Identify which cell holds the provided text, then report its (X, Y) central coordinate. 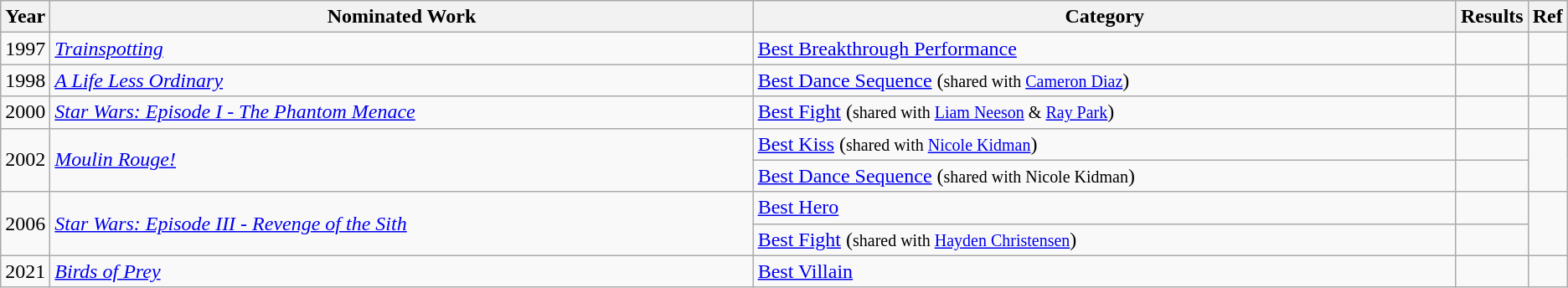
Best Kiss (shared with Nicole Kidman) (1104, 144)
Star Wars: Episode III - Revenge of the Sith (402, 224)
Best Dance Sequence (shared with Cameron Diaz) (1104, 80)
Best Fight (shared with Liam Neeson & Ray Park) (1104, 112)
Trainspotting (402, 49)
A Life Less Ordinary (402, 80)
Best Villain (1104, 271)
Best Hero (1104, 208)
1997 (25, 49)
2006 (25, 224)
1998 (25, 80)
Star Wars: Episode I - The Phantom Menace (402, 112)
Ref (1548, 17)
2002 (25, 160)
Moulin Rouge! (402, 160)
Best Breakthrough Performance (1104, 49)
Birds of Prey (402, 271)
Best Fight (shared with Hayden Christensen) (1104, 239)
Year (25, 17)
2000 (25, 112)
Results (1492, 17)
Category (1104, 17)
Best Dance Sequence (shared with Nicole Kidman) (1104, 176)
Nominated Work (402, 17)
2021 (25, 271)
